From the cell containing the given text, extract its center point as (X, Y) coordinate. 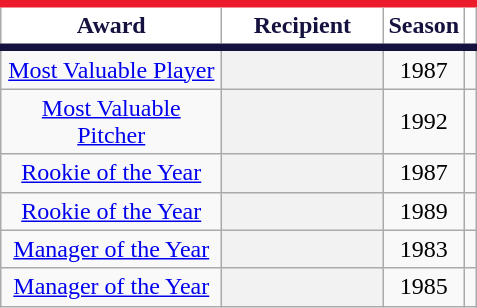
Most Valuable Player (112, 68)
Recipient (302, 26)
1983 (424, 249)
1992 (424, 122)
Season (424, 26)
Award (112, 26)
Most Valuable Pitcher (112, 122)
1989 (424, 211)
1985 (424, 287)
